Pinpoint the cell where the given text exists, returning its [x, y] midpoint coordinate. 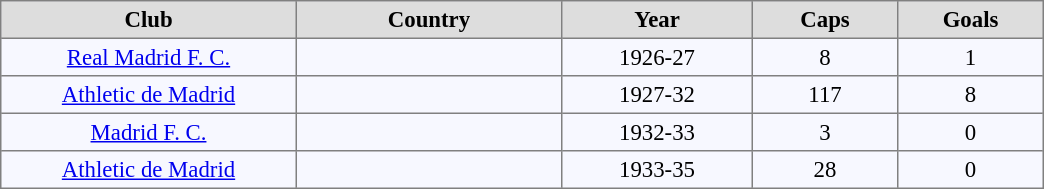
1933-35 [657, 170]
1932-33 [657, 132]
1927-32 [657, 95]
28 [825, 170]
Goals [971, 20]
Caps [825, 20]
Real Madrid F. C. [149, 57]
Country [429, 20]
Year [657, 20]
117 [825, 95]
3 [825, 132]
1 [971, 57]
Madrid F. C. [149, 132]
Club [149, 20]
1926-27 [657, 57]
